Capture the cell that displays the provided text and extract its (X, Y) central coordinate. 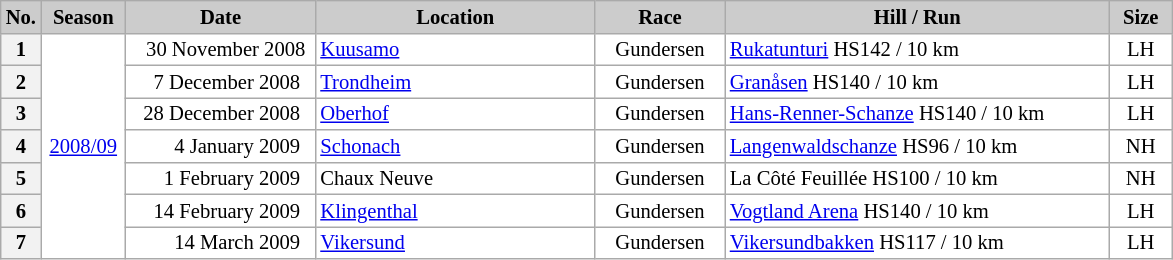
Schonach (455, 146)
3 (21, 113)
Location (455, 16)
Season (84, 16)
Size (1141, 16)
1 (21, 49)
28 December 2008 (221, 113)
No. (21, 16)
6 (21, 210)
Klingenthal (455, 210)
Kuusamo (455, 49)
Oberhof (455, 113)
Race (660, 16)
30 November 2008 (221, 49)
2 (21, 81)
7 December 2008 (221, 81)
4 January 2009 (221, 146)
7 (21, 242)
La Côté Feuillée HS100 / 10 km (918, 178)
Hans-Renner-Schanze HS140 / 10 km (918, 113)
1 February 2009 (221, 178)
Vikersundbakken HS117 / 10 km (918, 242)
Granåsen HS140 / 10 km (918, 81)
Chaux Neuve (455, 178)
4 (21, 146)
Vogtland Arena HS140 / 10 km (918, 210)
Langenwaldschanze HS96 / 10 km (918, 146)
14 February 2009 (221, 210)
14 March 2009 (221, 242)
5 (21, 178)
2008/09 (84, 146)
Date (221, 16)
Vikersund (455, 242)
Hill / Run (918, 16)
Rukatunturi HS142 / 10 km (918, 49)
Trondheim (455, 81)
